Locate the cell with the specified text and output its (X, Y) center coordinate. 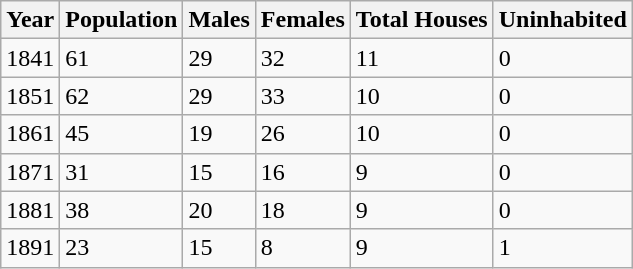
Population (122, 20)
19 (219, 134)
38 (122, 210)
Females (302, 20)
20 (219, 210)
61 (122, 58)
1841 (30, 58)
16 (302, 172)
45 (122, 134)
62 (122, 96)
32 (302, 58)
31 (122, 172)
33 (302, 96)
11 (422, 58)
Year (30, 20)
1861 (30, 134)
26 (302, 134)
1871 (30, 172)
1881 (30, 210)
Males (219, 20)
18 (302, 210)
23 (122, 248)
1851 (30, 96)
8 (302, 248)
1 (562, 248)
Total Houses (422, 20)
Uninhabited (562, 20)
1891 (30, 248)
